For the text-containing cell, return its midpoint in (X, Y) coordinate format. 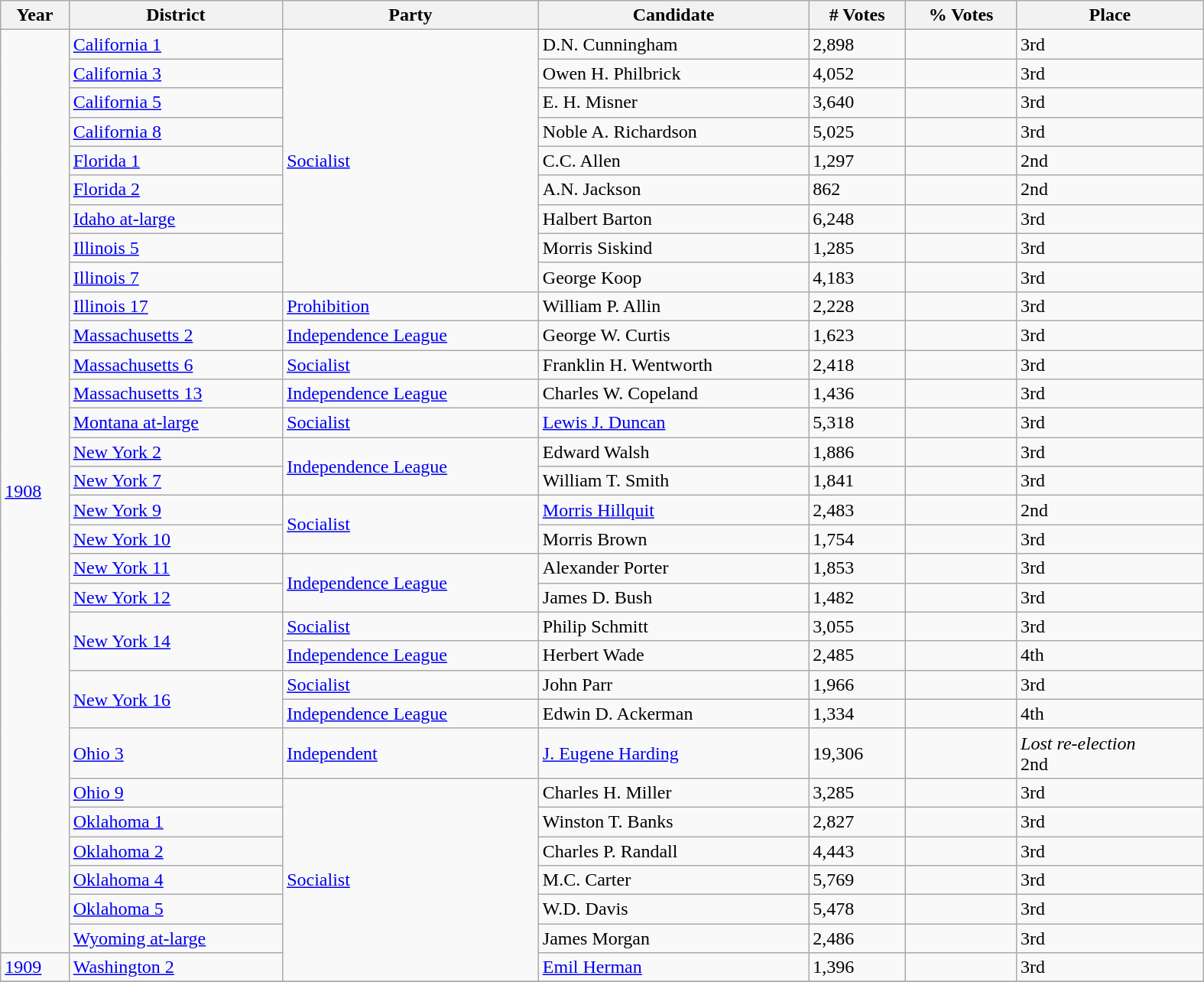
E. H. Misner (673, 102)
1,966 (858, 684)
Charles P. Randall (673, 851)
Emil Herman (673, 967)
M.C. Carter (673, 880)
1,285 (858, 248)
Philip Schmitt (673, 626)
Massachusetts 2 (176, 335)
5,318 (858, 423)
2,486 (858, 938)
Prohibition (411, 306)
# Votes (858, 15)
Winston T. Banks (673, 821)
C.C. Allen (673, 161)
3,055 (858, 626)
District (176, 15)
Illinois 5 (176, 248)
A.N. Jackson (673, 190)
Florida 1 (176, 161)
Oklahoma 4 (176, 880)
5,478 (858, 909)
5,025 (858, 132)
Montana at-large (176, 423)
2,228 (858, 306)
New York 16 (176, 699)
Oklahoma 2 (176, 851)
James Morgan (673, 938)
Year (35, 15)
3,640 (858, 102)
Herbert Wade (673, 655)
Wyoming at-large (176, 938)
New York 11 (176, 568)
Alexander Porter (673, 568)
1,886 (858, 452)
1,436 (858, 394)
Ohio 9 (176, 792)
Lewis J. Duncan (673, 423)
George W. Curtis (673, 335)
John Parr (673, 684)
Charles H. Miller (673, 792)
4,052 (858, 73)
California 3 (176, 73)
2,418 (858, 365)
Morris Hillquit (673, 510)
Ohio 3 (176, 753)
New York 10 (176, 539)
Franklin H. Wentworth (673, 365)
New York 14 (176, 641)
New York 9 (176, 510)
J. Eugene Harding (673, 753)
2,483 (858, 510)
California 8 (176, 132)
19,306 (858, 753)
1,853 (858, 568)
Party (411, 15)
3,285 (858, 792)
4,183 (858, 277)
1909 (35, 967)
Charles W. Copeland (673, 394)
Lost re-election2nd (1110, 753)
New York 7 (176, 481)
1908 (35, 491)
Noble A. Richardson (673, 132)
4,443 (858, 851)
Illinois 17 (176, 306)
Oklahoma 1 (176, 821)
William P. Allin (673, 306)
1,623 (858, 335)
Edward Walsh (673, 452)
1,841 (858, 481)
Candidate (673, 15)
2,485 (858, 655)
Florida 2 (176, 190)
5,769 (858, 880)
Owen H. Philbrick (673, 73)
W.D. Davis (673, 909)
Massachusetts 6 (176, 365)
2,827 (858, 821)
William T. Smith (673, 481)
Illinois 7 (176, 277)
Oklahoma 5 (176, 909)
Halbert Barton (673, 219)
2,898 (858, 44)
1,396 (858, 967)
Morris Siskind (673, 248)
James D. Bush (673, 597)
Massachusetts 13 (176, 394)
1,482 (858, 597)
1,754 (858, 539)
862 (858, 190)
Independent (411, 753)
Idaho at-large (176, 219)
New York 2 (176, 452)
California 5 (176, 102)
New York 12 (176, 597)
Place (1110, 15)
California 1 (176, 44)
1,334 (858, 714)
D.N. Cunningham (673, 44)
1,297 (858, 161)
% Votes (962, 15)
Morris Brown (673, 539)
Washington 2 (176, 967)
6,248 (858, 219)
George Koop (673, 277)
Edwin D. Ackerman (673, 714)
